Output the (x, y) coordinate of the center of the cell containing the given text.  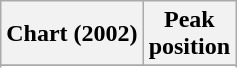
Peakposition (189, 34)
Chart (2002) (72, 34)
